Return [x, y] of the center of cell containing provided text 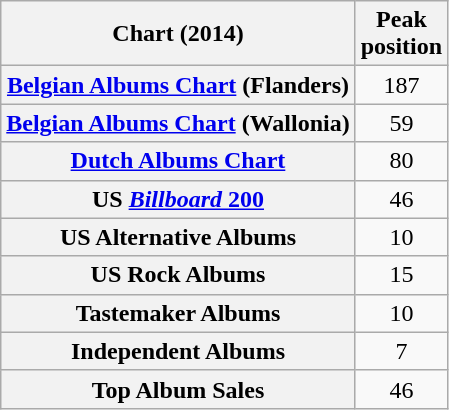
Top Album Sales [178, 389]
15 [401, 275]
Chart (2014) [178, 34]
Peakposition [401, 34]
7 [401, 351]
80 [401, 161]
US Billboard 200 [178, 199]
Dutch Albums Chart [178, 161]
187 [401, 85]
Tastemaker Albums [178, 313]
Independent Albums [178, 351]
Belgian Albums Chart (Wallonia) [178, 123]
Belgian Albums Chart (Flanders) [178, 85]
59 [401, 123]
US Rock Albums [178, 275]
US Alternative Albums [178, 237]
